Capture the cell that displays the provided text and extract its (X, Y) central coordinate. 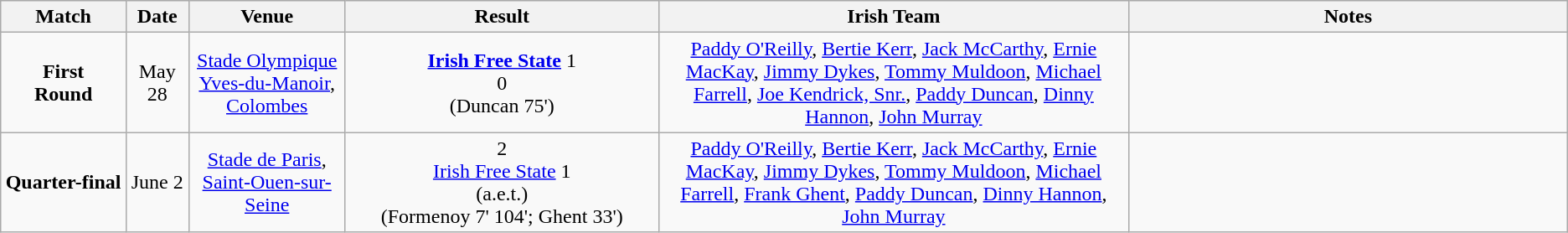
2 Irish Free State 1(a.e.t.)(Formenoy 7' 104'; Ghent 33') (502, 183)
Irish Free State 1 0(Duncan 75') (502, 82)
June 2 (157, 183)
Irish Team (893, 17)
First Round (64, 82)
Venue (266, 17)
Stade Olympique Yves-du-Manoir, Colombes (266, 82)
Stade de Paris, Saint-Ouen-sur-Seine (266, 183)
Notes (1348, 17)
Date (157, 17)
Result (502, 17)
Quarter-final (64, 183)
Match (64, 17)
May 28 (157, 82)
